Locate the cell with the specified text and output its [x, y] center coordinate. 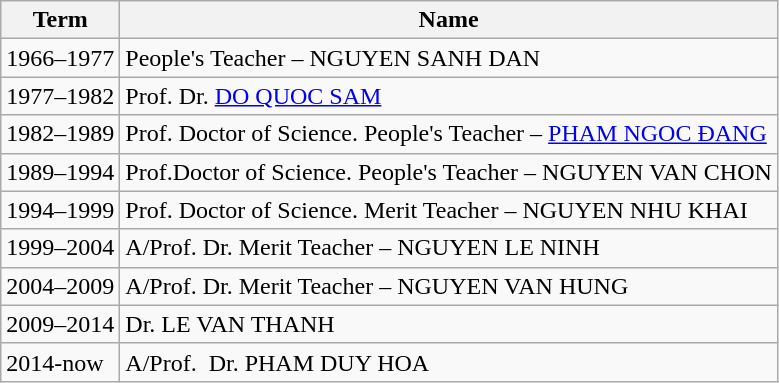
Dr. LE VAN THANH [449, 324]
2014-now [60, 362]
Prof. Doctor of Science. People's Teacher – PHAM NGOC ĐANG [449, 134]
Prof. Doctor of Science. Merit Teacher – NGUYEN NHU KHAI [449, 210]
1994–1999 [60, 210]
Name [449, 20]
1999–2004 [60, 248]
Prof.Doctor of Science. People's Teacher – NGUYEN VAN CHON [449, 172]
1966–1977 [60, 58]
1982–1989 [60, 134]
2004–2009 [60, 286]
Prof. Dr. DO QUOC SAM [449, 96]
Term [60, 20]
A/Prof. Dr. PHAM DUY HOA [449, 362]
1989–1994 [60, 172]
1977–1982 [60, 96]
A/Prof. Dr. Merit Teacher – NGUYEN VAN HUNG [449, 286]
2009–2014 [60, 324]
A/Prof. Dr. Merit Teacher – NGUYEN LE NINH [449, 248]
People's Teacher – NGUYEN SANH DAN [449, 58]
